Pinpoint the cell where the given text exists, returning its (X, Y) midpoint coordinate. 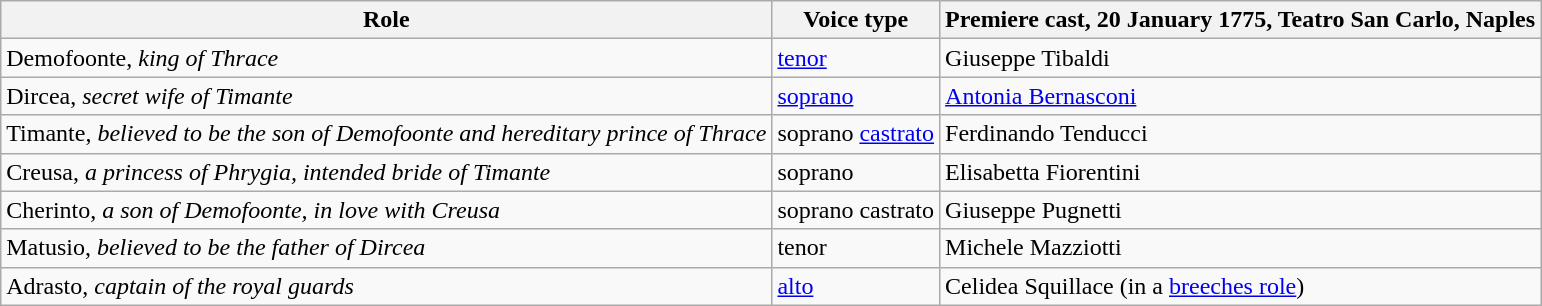
Demofoonte, king of Thrace (386, 58)
Michele Mazziotti (1240, 248)
Matusio, believed to be the father of Dircea (386, 248)
Timante, believed to be the son of Demofoonte and hereditary prince of Thrace (386, 134)
Ferdinando Tenducci (1240, 134)
Adrasto, captain of the royal guards (386, 286)
Premiere cast, 20 January 1775, Teatro San Carlo, Naples (1240, 20)
Voice type (856, 20)
Giuseppe Pugnetti (1240, 210)
Cherinto, a son of Demofoonte, in love with Creusa (386, 210)
Role (386, 20)
Giuseppe Tibaldi (1240, 58)
Dircea, secret wife of Timante (386, 96)
alto (856, 286)
Celidea Squillace (in a breeches role) (1240, 286)
Elisabetta Fiorentini (1240, 172)
Antonia Bernasconi (1240, 96)
Creusa, a princess of Phrygia, intended bride of Timante (386, 172)
